Provide the [X, Y] coordinate of the cell's center where the given text is located.  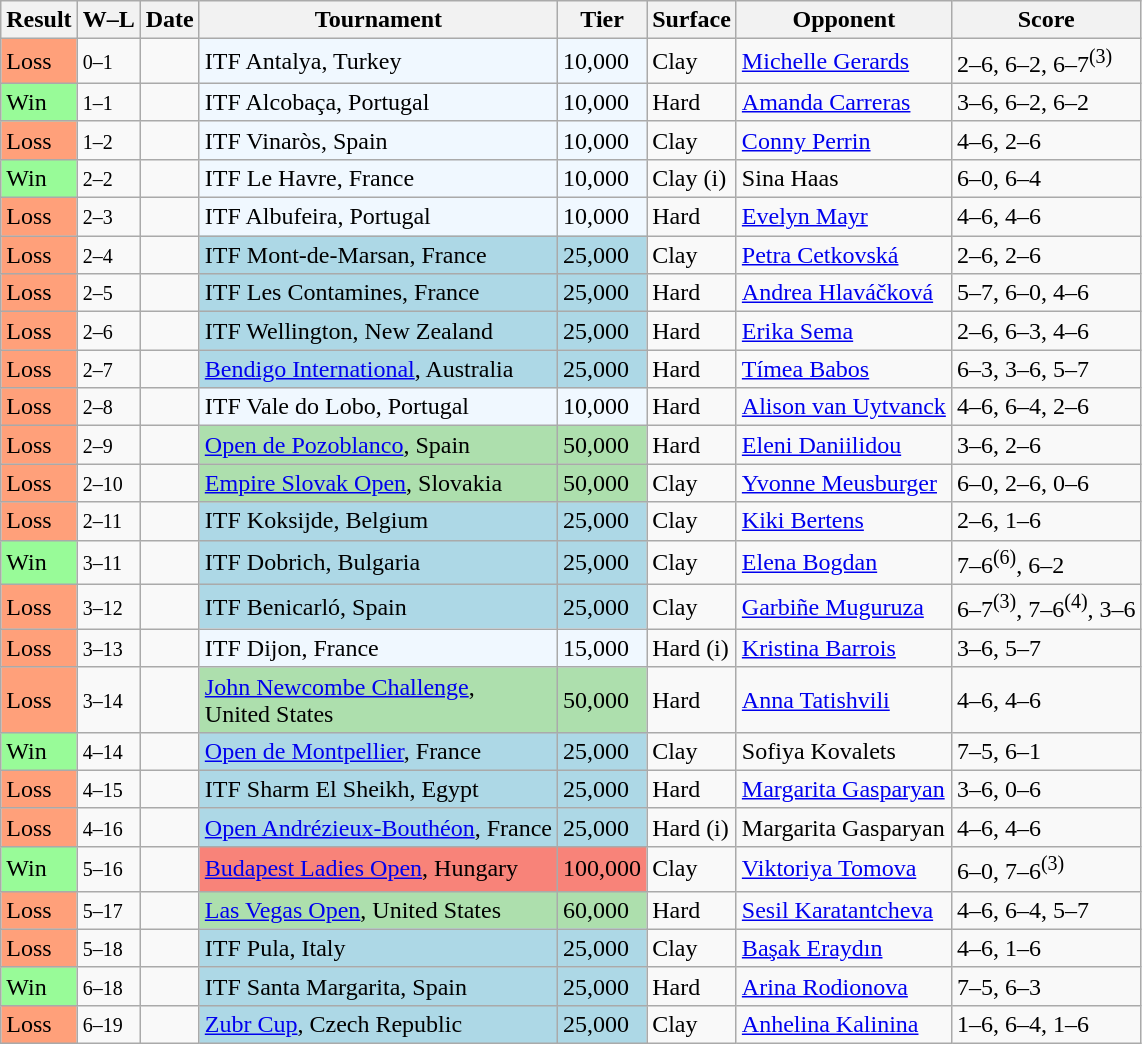
2–6 [108, 331]
Conny Perrin [844, 140]
Elena Bogdan [844, 562]
Petra Cetkovská [844, 255]
6–0, 7–6(3) [1046, 870]
4–6, 6–4, 2–6 [1046, 407]
Budapest Ladies Open, Hungary [378, 870]
Tier [602, 20]
6–19 [108, 1024]
Amanda Carreras [844, 102]
ITF Vinaròs, Spain [378, 140]
2–3 [108, 217]
5–7, 6–0, 4–6 [1046, 293]
ITF Albufeira, Portugal [378, 217]
2–6, 6–2, 6–7(3) [1046, 62]
Open de Pozoblanco, Spain [378, 445]
Sina Haas [844, 178]
2–7 [108, 369]
100,000 [602, 870]
60,000 [602, 910]
2–10 [108, 483]
ITF Les Contamines, France [378, 293]
Score [1046, 20]
Sesil Karatantcheva [844, 910]
Tímea Babos [844, 369]
Bendigo International, Australia [378, 369]
ITF Le Havre, France [378, 178]
ITF Vale do Lobo, Portugal [378, 407]
Alison van Uytvanck [844, 407]
2–4 [108, 255]
7–6(6), 6–2 [1046, 562]
Result [39, 20]
Anhelina Kalinina [844, 1024]
3–12 [108, 608]
Michelle Gerards [844, 62]
6–18 [108, 986]
3–6, 0–6 [1046, 789]
Başak Eraydın [844, 948]
6–0, 6–4 [1046, 178]
ITF Benicarló, Spain [378, 608]
Kristina Barrois [844, 648]
4–16 [108, 827]
Kiki Bertens [844, 521]
Andrea Hlaváčková [844, 293]
ITF Wellington, New Zealand [378, 331]
Evelyn Mayr [844, 217]
4–6, 6–4, 5–7 [1046, 910]
W–L [108, 20]
Sofiya Kovalets [844, 751]
0–1 [108, 62]
Eleni Daniilidou [844, 445]
2–2 [108, 178]
4–6, 1–6 [1046, 948]
Date [170, 20]
Anna Tatishvili [844, 700]
Clay (i) [692, 178]
2–8 [108, 407]
Zubr Cup, Czech Republic [378, 1024]
6–3, 3–6, 5–7 [1046, 369]
Yvonne Meusburger [844, 483]
ITF Santa Margarita, Spain [378, 986]
6–0, 2–6, 0–6 [1046, 483]
4–14 [108, 751]
Opponent [844, 20]
Tournament [378, 20]
5–18 [108, 948]
3–11 [108, 562]
2–6, 2–6 [1046, 255]
15,000 [602, 648]
Viktoriya Tomova [844, 870]
2–6, 6–3, 4–6 [1046, 331]
3–13 [108, 648]
2–11 [108, 521]
2–9 [108, 445]
6–7(3), 7–6(4), 3–6 [1046, 608]
Open de Montpellier, France [378, 751]
ITF Antalya, Turkey [378, 62]
5–17 [108, 910]
ITF Alcobaça, Portugal [378, 102]
ITF Dobrich, Bulgaria [378, 562]
7–5, 6–1 [1046, 751]
ITF Mont-de-Marsan, France [378, 255]
4–6, 2–6 [1046, 140]
Empire Slovak Open, Slovakia [378, 483]
1–6, 6–4, 1–6 [1046, 1024]
Open Andrézieux-Bouthéon, France [378, 827]
3–6, 6–2, 6–2 [1046, 102]
5–16 [108, 870]
3–6, 5–7 [1046, 648]
Erika Sema [844, 331]
3–14 [108, 700]
ITF Dijon, France [378, 648]
1–1 [108, 102]
ITF Sharm El Sheikh, Egypt [378, 789]
ITF Koksijde, Belgium [378, 521]
4–15 [108, 789]
Las Vegas Open, United States [378, 910]
Surface [692, 20]
7–5, 6–3 [1046, 986]
ITF Pula, Italy [378, 948]
Garbiñe Muguruza [844, 608]
Arina Rodionova [844, 986]
2–6, 1–6 [1046, 521]
3–6, 2–6 [1046, 445]
John Newcombe Challenge, United States [378, 700]
2–5 [108, 293]
1–2 [108, 140]
